Return the [X, Y] coordinate for the center point of the cell that contains the specified text.  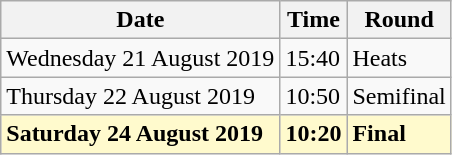
15:40 [314, 58]
Thursday 22 August 2019 [140, 96]
Final [399, 134]
Date [140, 20]
Saturday 24 August 2019 [140, 134]
Round [399, 20]
Wednesday 21 August 2019 [140, 58]
Heats [399, 58]
Time [314, 20]
Semifinal [399, 96]
10:50 [314, 96]
10:20 [314, 134]
